Extract the [x, y] coordinate from the center of the cell holding the provided text.  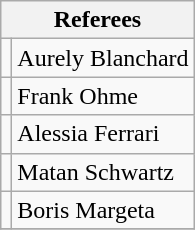
Aurely Blanchard [103, 58]
Referees [98, 20]
Alessia Ferrari [103, 134]
Matan Schwartz [103, 172]
Boris Margeta [103, 210]
Frank Ohme [103, 96]
